From the cell containing the given text, extract its center point as [X, Y] coordinate. 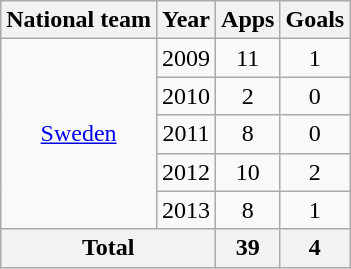
National team [79, 20]
2009 [186, 58]
Sweden [79, 134]
Goals [315, 20]
Total [108, 248]
4 [315, 248]
2010 [186, 96]
10 [248, 172]
2012 [186, 172]
2011 [186, 134]
2013 [186, 210]
Apps [248, 20]
11 [248, 58]
39 [248, 248]
Year [186, 20]
